For the text-containing cell, return its midpoint in [X, Y] coordinate format. 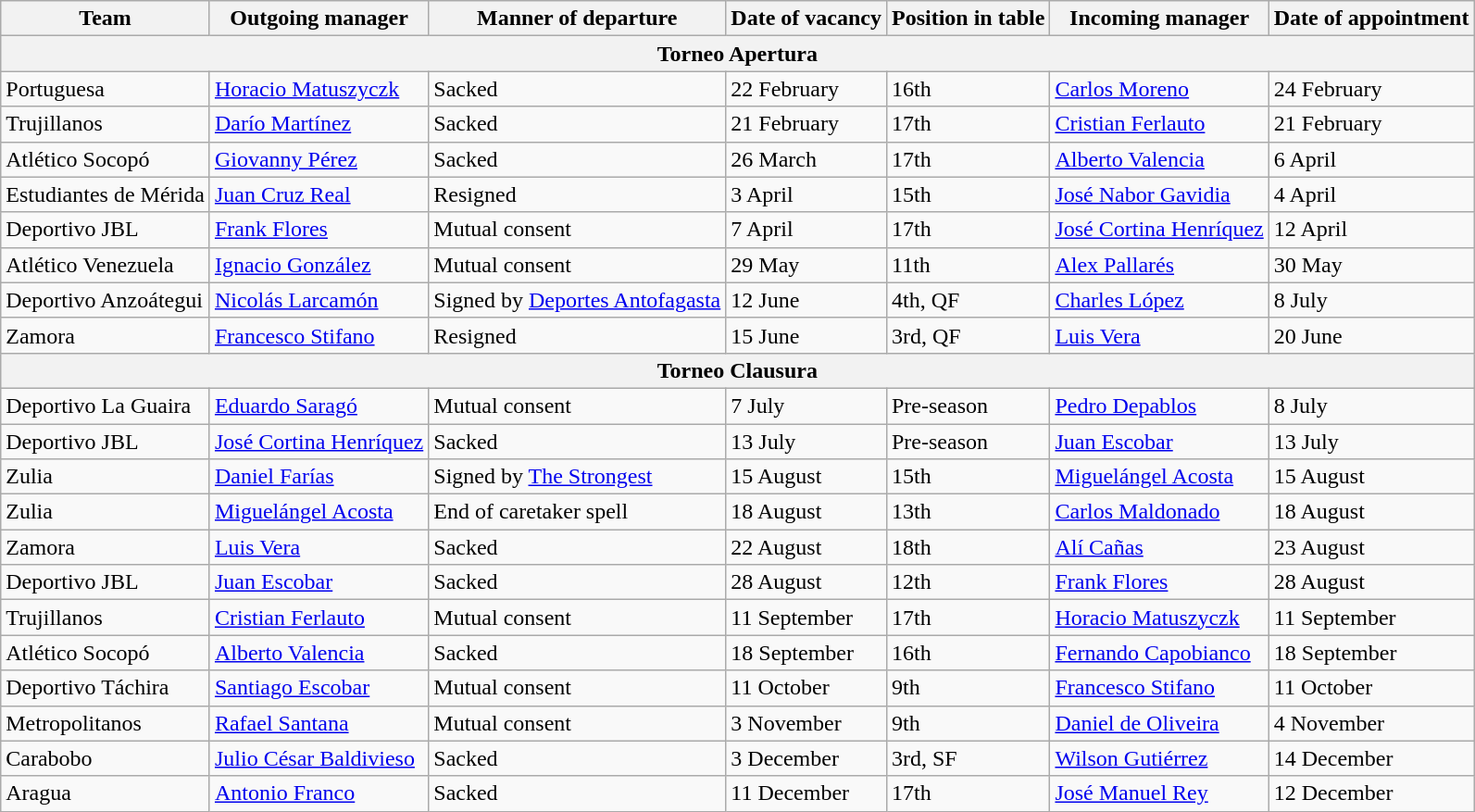
12 June [806, 300]
Signed by Deportes Antofagasta [578, 300]
30 May [1371, 265]
3rd, QF [968, 335]
3 April [806, 194]
Estudiantes de Mérida [106, 194]
Torneo Apertura [737, 54]
Carlos Moreno [1159, 89]
Outgoing manager [319, 19]
Nicolás Larcamón [319, 300]
Antonio Franco [319, 793]
12 April [1371, 230]
24 February [1371, 89]
Metropolitanos [106, 723]
Alex Pallarés [1159, 265]
José Nabor Gavidia [1159, 194]
Carlos Maldonado [1159, 512]
Portuguesa [106, 89]
3 November [806, 723]
18th [968, 547]
José Manuel Rey [1159, 793]
Deportivo Táchira [106, 688]
Juan Cruz Real [319, 194]
12 December [1371, 793]
22 February [806, 89]
Darío Martínez [319, 124]
12th [968, 582]
3rd, SF [968, 758]
Manner of departure [578, 19]
Date of appointment [1371, 19]
Julio César Baldivieso [319, 758]
4 April [1371, 194]
7 July [806, 406]
Pedro Depablos [1159, 406]
Date of vacancy [806, 19]
Carabobo [106, 758]
23 August [1371, 547]
Position in table [968, 19]
6 April [1371, 159]
29 May [806, 265]
4th, QF [968, 300]
20 June [1371, 335]
Daniel Farías [319, 477]
Team [106, 19]
13th [968, 512]
15 June [806, 335]
Alí Cañas [1159, 547]
Incoming manager [1159, 19]
Deportivo La Guaira [106, 406]
Santiago Escobar [319, 688]
Deportivo Anzoátegui [106, 300]
11 December [806, 793]
Charles López [1159, 300]
End of caretaker spell [578, 512]
Aragua [106, 793]
Torneo Clausura [737, 370]
11th [968, 265]
Fernando Capobianco [1159, 653]
Giovanny Pérez [319, 159]
Signed by The Strongest [578, 477]
Wilson Gutiérrez [1159, 758]
Daniel de Oliveira [1159, 723]
Ignacio González [319, 265]
3 December [806, 758]
14 December [1371, 758]
Atlético Venezuela [106, 265]
26 March [806, 159]
Eduardo Saragó [319, 406]
Rafael Santana [319, 723]
7 April [806, 230]
4 November [1371, 723]
22 August [806, 547]
